Extract the (X, Y) coordinate from the center of the cell holding the provided text.  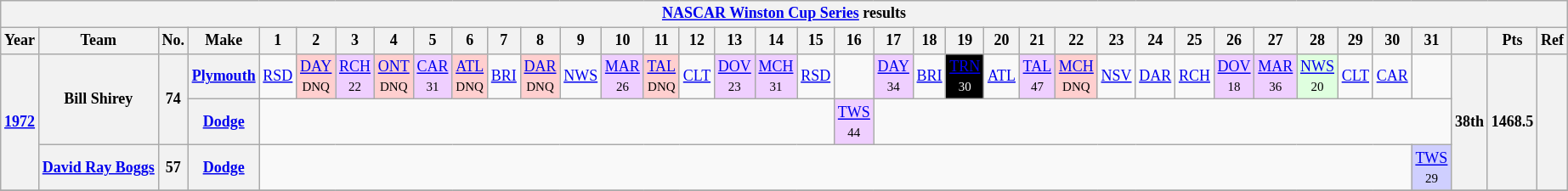
13 (734, 41)
TALDNQ (661, 76)
28 (1317, 41)
21 (1037, 41)
1 (278, 41)
23 (1117, 41)
NWS (581, 76)
DAR (1156, 76)
NSV (1117, 76)
25 (1195, 41)
57 (173, 167)
12 (697, 41)
David Ray Boggs (99, 167)
31 (1431, 41)
7 (503, 41)
1468.5 (1512, 122)
DAY34 (893, 76)
MCHDNQ (1077, 76)
ONTDNQ (393, 76)
No. (173, 41)
TAL47 (1037, 76)
MAR36 (1276, 76)
24 (1156, 41)
TWS29 (1431, 167)
2 (316, 41)
RCH22 (355, 76)
DARDNQ (541, 76)
Plymouth (224, 76)
11 (661, 41)
NWS20 (1317, 76)
18 (930, 41)
29 (1355, 41)
14 (776, 41)
MAR26 (623, 76)
DOV18 (1234, 76)
10 (623, 41)
ATLDNQ (470, 76)
6 (470, 41)
ATL (1002, 76)
4 (393, 41)
1972 (20, 122)
15 (816, 41)
17 (893, 41)
Team (99, 41)
Year (20, 41)
Make (224, 41)
DOV23 (734, 76)
CAR31 (433, 76)
MCH31 (776, 76)
16 (855, 41)
38th (1470, 122)
8 (541, 41)
Ref (1553, 41)
22 (1077, 41)
CAR (1392, 76)
26 (1234, 41)
20 (1002, 41)
Pts (1512, 41)
27 (1276, 41)
RCH (1195, 76)
74 (173, 98)
TWS44 (855, 122)
19 (965, 41)
Bill Shirey (99, 98)
NASCAR Winston Cup Series results (784, 14)
TRN30 (965, 76)
9 (581, 41)
3 (355, 41)
30 (1392, 41)
5 (433, 41)
DAYDNQ (316, 76)
